Output the (x, y) coordinate of the center of the cell containing the given text.  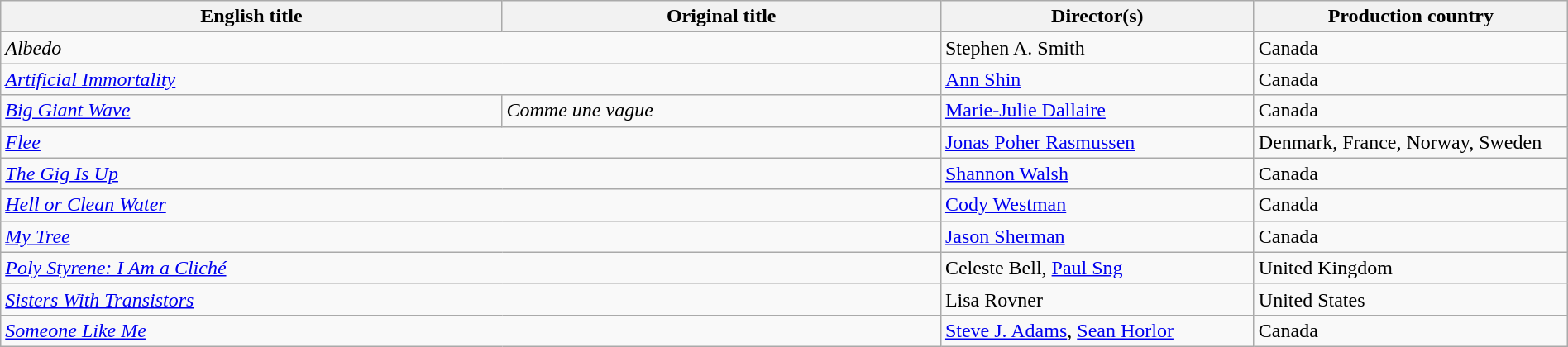
Ann Shin (1097, 79)
Jason Sherman (1097, 236)
The Gig Is Up (471, 173)
Poly Styrene: I Am a Cliché (471, 268)
Production country (1411, 17)
Marie-Julie Dallaire (1097, 111)
Shannon Walsh (1097, 173)
Someone Like Me (471, 330)
Flee (471, 142)
Big Giant Wave (251, 111)
Jonas Poher Rasmussen (1097, 142)
English title (251, 17)
Stephen A. Smith (1097, 48)
Lisa Rovner (1097, 299)
Steve J. Adams, Sean Horlor (1097, 330)
Sisters With Transistors (471, 299)
Director(s) (1097, 17)
Albedo (471, 48)
Hell or Clean Water (471, 205)
Artificial Immortality (471, 79)
United Kingdom (1411, 268)
Cody Westman (1097, 205)
Comme une vague (721, 111)
Denmark, France, Norway, Sweden (1411, 142)
Original title (721, 17)
United States (1411, 299)
My Tree (471, 236)
Celeste Bell, Paul Sng (1097, 268)
